Output the (x, y) coordinate of the center of the cell containing the given text.  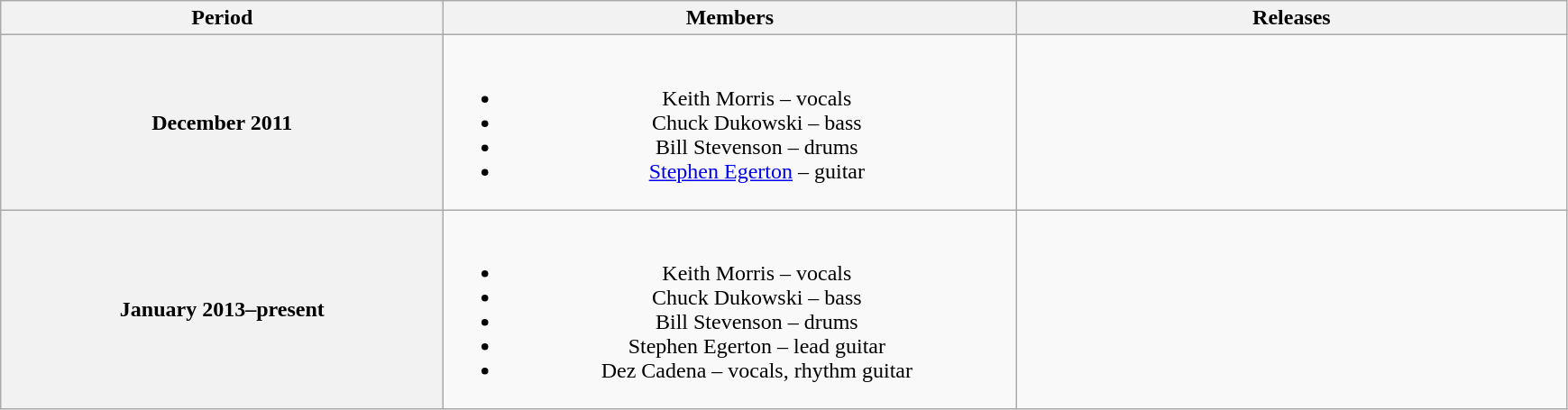
December 2011 (222, 123)
Releases (1291, 18)
Members (730, 18)
Keith Morris – vocalsChuck Dukowski – bassBill Stevenson – drumsStephen Egerton – lead guitarDez Cadena – vocals, rhythm guitar (730, 310)
January 2013–present (222, 310)
Keith Morris – vocalsChuck Dukowski – bassBill Stevenson – drumsStephen Egerton – guitar (730, 123)
Period (222, 18)
